Provide the [x, y] coordinate of the cell's center where the given text is located.  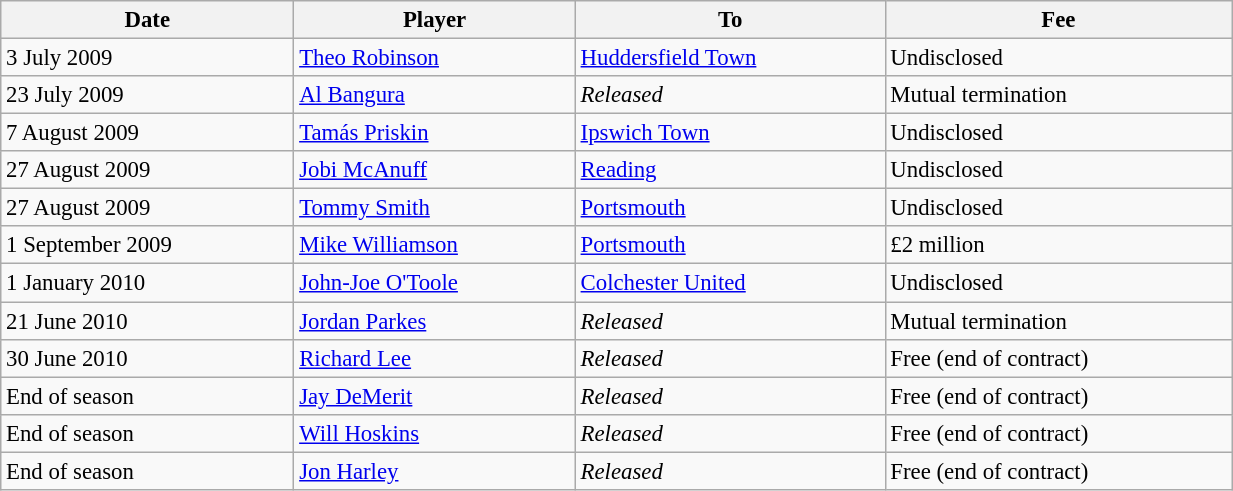
23 July 2009 [148, 95]
21 June 2010 [148, 321]
Jay DeMerit [434, 396]
Jon Harley [434, 471]
£2 million [1058, 245]
Date [148, 20]
Player [434, 20]
Jobi McAnuff [434, 170]
John-Joe O'Toole [434, 283]
Reading [730, 170]
Colchester United [730, 283]
Theo Robinson [434, 58]
Fee [1058, 20]
1 January 2010 [148, 283]
3 July 2009 [148, 58]
Jordan Parkes [434, 321]
To [730, 20]
Mike Williamson [434, 245]
Tamás Priskin [434, 133]
Huddersfield Town [730, 58]
Richard Lee [434, 358]
30 June 2010 [148, 358]
Al Bangura [434, 95]
Will Hoskins [434, 433]
1 September 2009 [148, 245]
Tommy Smith [434, 208]
Ipswich Town [730, 133]
7 August 2009 [148, 133]
